Extract the (x, y) coordinate from the center of the cell holding the provided text.  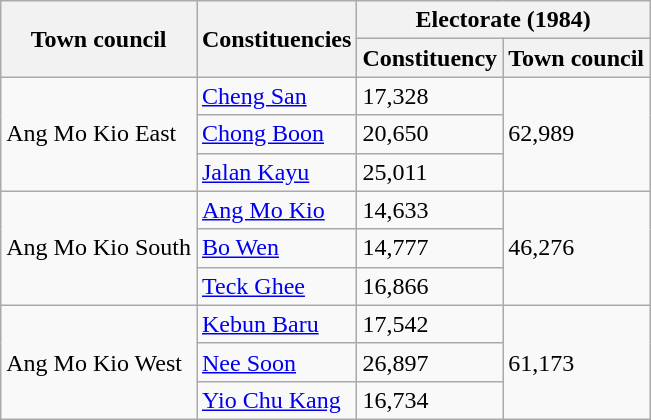
17,542 (430, 324)
14,777 (430, 248)
61,173 (576, 362)
46,276 (576, 248)
Chong Boon (276, 134)
17,328 (430, 96)
Ang Mo Kio (276, 210)
Yio Chu Kang (276, 400)
Teck Ghee (276, 286)
20,650 (430, 134)
25,011 (430, 172)
26,897 (430, 362)
Ang Mo Kio South (99, 248)
Constituencies (276, 39)
Kebun Baru (276, 324)
Bo Wen (276, 248)
Ang Mo Kio West (99, 362)
Constituency (430, 58)
16,866 (430, 286)
Cheng San (276, 96)
62,989 (576, 134)
Ang Mo Kio East (99, 134)
14,633 (430, 210)
Jalan Kayu (276, 172)
16,734 (430, 400)
Nee Soon (276, 362)
Electorate (1984) (504, 20)
